Output the [X, Y] coordinate of the center of the cell containing the given text.  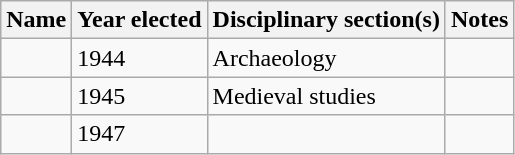
Archaeology [326, 58]
1944 [140, 58]
Notes [479, 20]
Medieval studies [326, 96]
Disciplinary section(s) [326, 20]
Year elected [140, 20]
1945 [140, 96]
Name [36, 20]
1947 [140, 134]
